Pinpoint the cell where the given text exists, returning its (X, Y) midpoint coordinate. 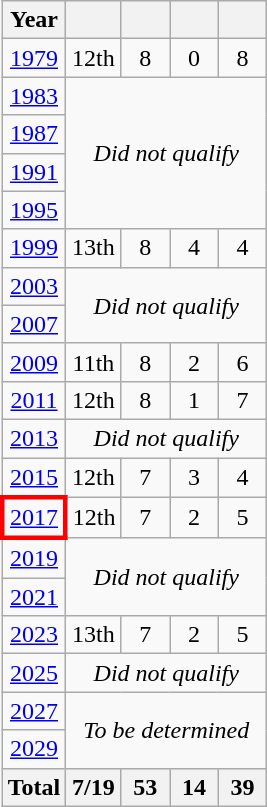
1 (194, 400)
2027 (34, 711)
7/19 (94, 787)
2025 (34, 673)
53 (146, 787)
1983 (34, 96)
0 (194, 58)
2015 (34, 478)
2013 (34, 438)
1999 (34, 248)
2019 (34, 558)
1991 (34, 172)
1995 (34, 210)
2009 (34, 362)
1979 (34, 58)
2023 (34, 635)
6 (242, 362)
3 (194, 478)
Total (34, 787)
39 (242, 787)
14 (194, 787)
2011 (34, 400)
11th (94, 362)
2017 (34, 518)
1987 (34, 134)
2003 (34, 286)
To be determined (166, 730)
Year (34, 20)
2007 (34, 324)
2029 (34, 749)
2021 (34, 597)
